Find where the given text appears and provide that cell's center as [x, y] coordinate. 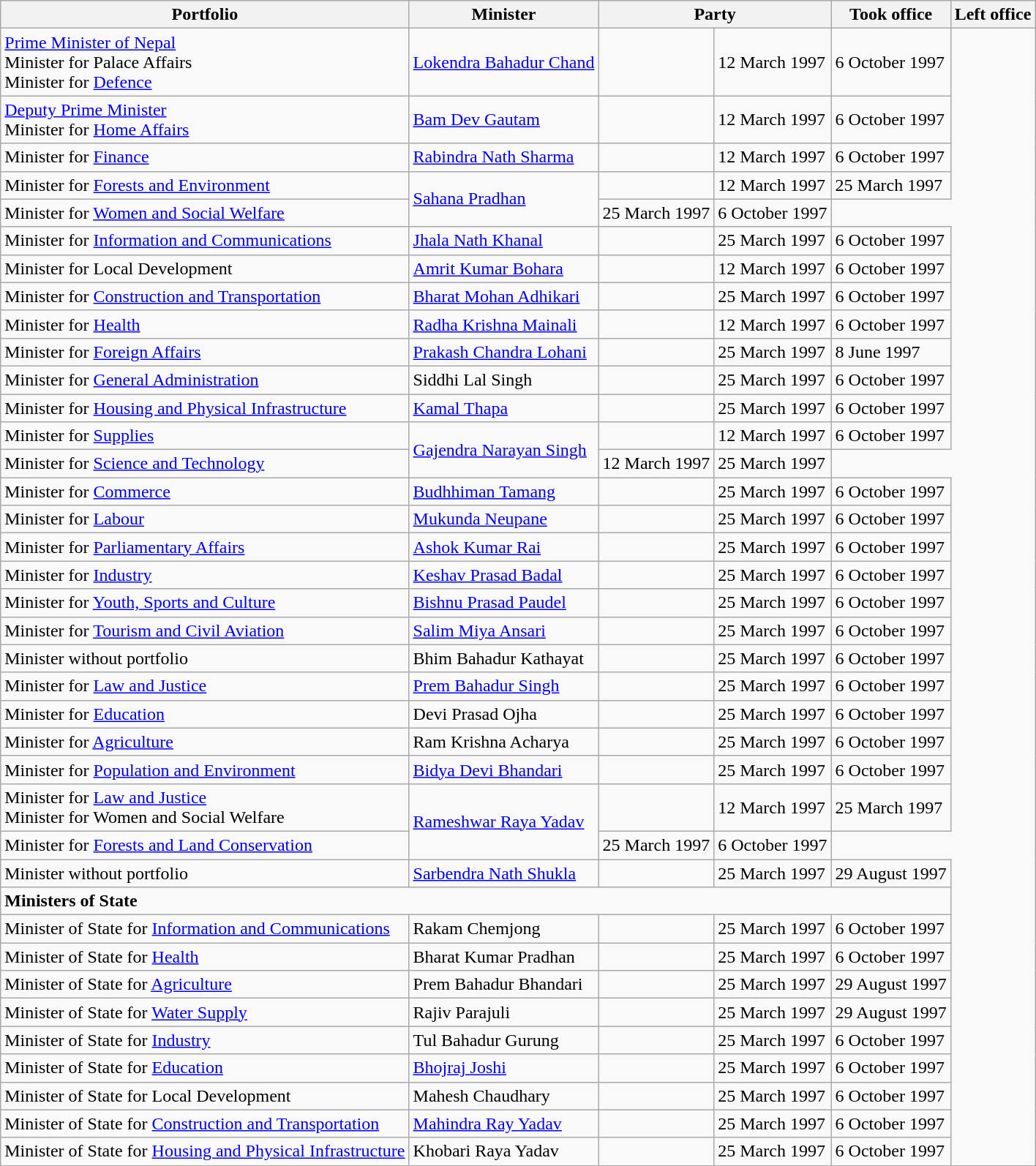
Minister for Youth, Sports and Culture [205, 603]
Portfolio [205, 15]
Mukunda Neupane [503, 519]
Minister for Women and Social Welfare [205, 213]
Minister for General Administration [205, 380]
Siddhi Lal Singh [503, 380]
Deputy Prime MinisterMinister for Home Affairs [205, 120]
Minister for Labour [205, 519]
Minister for Law and JusticeMinister for Women and Social Welfare [205, 808]
Salim Miya Ansari [503, 631]
Gajendra Narayan Singh [503, 450]
8 June 1997 [891, 352]
Prakash Chandra Lohani [503, 352]
Radha Krishna Mainali [503, 324]
Minister [503, 15]
Bidya Devi Bhandari [503, 770]
Party [715, 15]
Minister of State for Agriculture [205, 985]
Rameshwar Raya Yadav [503, 821]
Minister of State for Construction and Transportation [205, 1124]
Bharat Mohan Adhikari [503, 296]
Sarbendra Nath Shukla [503, 873]
Minister of State for Education [205, 1068]
Devi Prasad Ojha [503, 714]
Minister for Supplies [205, 436]
Keshav Prasad Badal [503, 575]
Minister of State for Information and Communications [205, 929]
Minister for Science and Technology [205, 464]
Rakam Chemjong [503, 929]
Minister of State for Health [205, 957]
Minister for Tourism and Civil Aviation [205, 631]
Amrit Kumar Bohara [503, 268]
Minister for Foreign Affairs [205, 352]
Ram Krishna Acharya [503, 742]
Minister for Population and Environment [205, 770]
Prem Bahadur Bhandari [503, 985]
Minister of State for Water Supply [205, 1012]
Minister for Information and Communications [205, 241]
Minister for Health [205, 324]
Minister of State for Industry [205, 1040]
Minister of State for Housing and Physical Infrastructure [205, 1151]
Ministers of State [476, 901]
Bharat Kumar Pradhan [503, 957]
Minister for Parliamentary Affairs [205, 547]
Rajiv Parajuli [503, 1012]
Bishnu Prasad Paudel [503, 603]
Kamal Thapa [503, 407]
Minister for Education [205, 714]
Ashok Kumar Rai [503, 547]
Bam Dev Gautam [503, 120]
Minister for Local Development [205, 268]
Rabindra Nath Sharma [503, 157]
Sahana Pradhan [503, 199]
Mahindra Ray Yadav [503, 1124]
Minister for Finance [205, 157]
Took office [891, 15]
Minister for Law and Justice [205, 686]
Lokendra Bahadur Chand [503, 62]
Minister for Agriculture [205, 742]
Minister for Housing and Physical Infrastructure [205, 407]
Bhim Bahadur Kathayat [503, 658]
Minister for Forests and Environment [205, 185]
Minister for Forests and Land Conservation [205, 845]
Prime Minister of NepalMinister for Palace AffairsMinister for Defence [205, 62]
Left office [993, 15]
Bhojraj Joshi [503, 1068]
Jhala Nath Khanal [503, 241]
Budhhiman Tamang [503, 492]
Minister for Construction and Transportation [205, 296]
Minister for Industry [205, 575]
Minister for Commerce [205, 492]
Prem Bahadur Singh [503, 686]
Minister of State for Local Development [205, 1096]
Tul Bahadur Gurung [503, 1040]
Khobari Raya Yadav [503, 1151]
Mahesh Chaudhary [503, 1096]
